Return the [x, y] coordinate for the center point of the cell that contains the specified text.  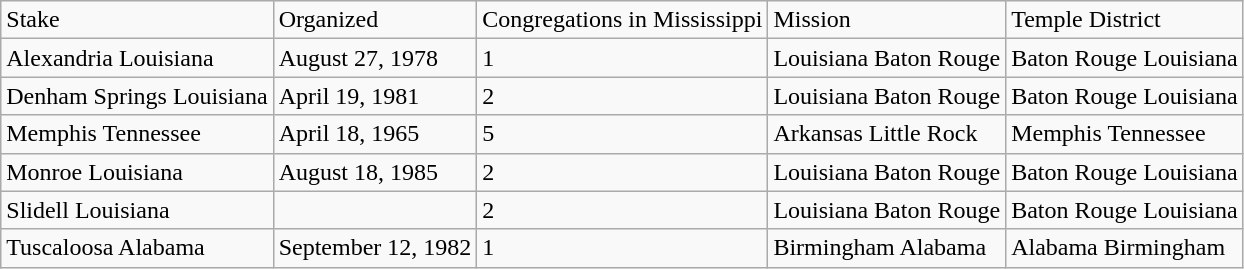
September 12, 1982 [375, 248]
Temple District [1125, 20]
Alabama Birmingham [1125, 248]
August 27, 1978 [375, 58]
Stake [137, 20]
April 19, 1981 [375, 96]
Tuscaloosa Alabama [137, 248]
Mission [887, 20]
Slidell Louisiana [137, 210]
Monroe Louisiana [137, 172]
August 18, 1985 [375, 172]
Denham Springs Louisiana [137, 96]
Congregations in Mississippi [622, 20]
Arkansas Little Rock [887, 134]
5 [622, 134]
Alexandria Louisiana [137, 58]
April 18, 1965 [375, 134]
Organized [375, 20]
Birmingham Alabama [887, 248]
